Search for the cell housing the specified text and yield its [x, y] center coordinate. 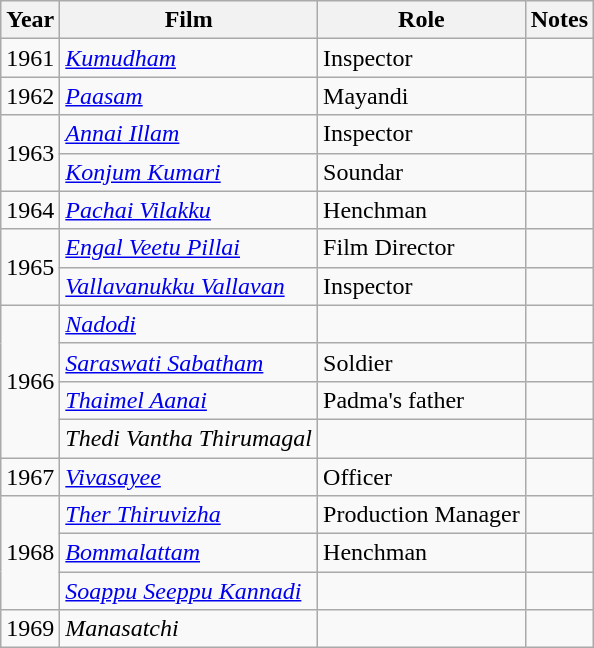
Ther Thiruvizha [189, 515]
Vivasayee [189, 477]
Saraswati Sabatham [189, 362]
Manasatchi [189, 629]
1961 [30, 58]
Thaimel Aanai [189, 400]
Engal Veetu Pillai [189, 248]
Year [30, 20]
Nadodi [189, 324]
1967 [30, 477]
Annai Illam [189, 134]
Bommalattam [189, 553]
Film [189, 20]
1968 [30, 553]
Kumudham [189, 58]
Pachai Vilakku [189, 210]
Soldier [422, 362]
1962 [30, 96]
Film Director [422, 248]
Notes [559, 20]
1964 [30, 210]
Mayandi [422, 96]
1963 [30, 153]
Paasam [189, 96]
1966 [30, 381]
Padma's father [422, 400]
Soundar [422, 172]
Officer [422, 477]
1969 [30, 629]
Konjum Kumari [189, 172]
Role [422, 20]
Vallavanukku Vallavan [189, 286]
1965 [30, 267]
Soappu Seeppu Kannadi [189, 591]
Thedi Vantha Thirumagal [189, 438]
Production Manager [422, 515]
